Pinpoint the cell where the given text exists, returning its (X, Y) midpoint coordinate. 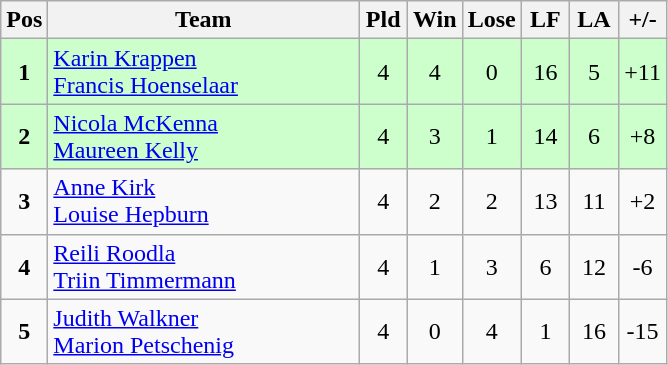
Judith Walkner Marion Petschenig (204, 332)
Pld (384, 20)
14 (546, 136)
Lose (492, 20)
Win (434, 20)
Nicola McKenna Maureen Kelly (204, 136)
Anne Kirk Louise Hepburn (204, 202)
+8 (642, 136)
+2 (642, 202)
Reili Roodla Triin Timmermann (204, 266)
+/- (642, 20)
12 (594, 266)
LF (546, 20)
-6 (642, 266)
-15 (642, 332)
Team (204, 20)
11 (594, 202)
13 (546, 202)
Karin Krappen Francis Hoenselaar (204, 72)
Pos (24, 20)
LA (594, 20)
+11 (642, 72)
